Return the (X, Y) coordinate for the center point of the cell that contains the specified text.  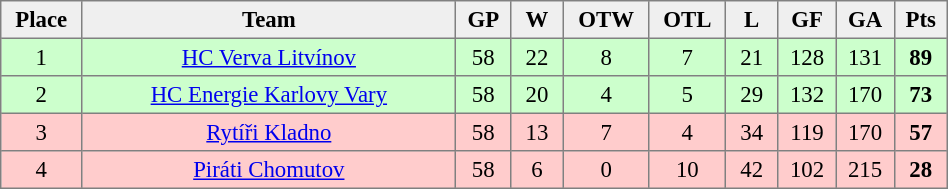
Pts (920, 20)
73 (920, 95)
Piráti Chomutov (269, 170)
119 (807, 132)
21 (752, 57)
128 (807, 57)
102 (807, 170)
1 (42, 57)
HC Energie Karlovy Vary (269, 95)
8 (606, 57)
131 (865, 57)
GP (484, 20)
Team (269, 20)
Place (42, 20)
W (538, 20)
89 (920, 57)
13 (538, 132)
5 (687, 95)
OTL (687, 20)
Rytíři Kladno (269, 132)
HC Verva Litvínov (269, 57)
22 (538, 57)
57 (920, 132)
34 (752, 132)
215 (865, 170)
132 (807, 95)
2 (42, 95)
10 (687, 170)
29 (752, 95)
42 (752, 170)
20 (538, 95)
GA (865, 20)
6 (538, 170)
28 (920, 170)
L (752, 20)
OTW (606, 20)
GF (807, 20)
3 (42, 132)
0 (606, 170)
